Detect which cell encompasses the target text, then output its [x, y] center coordinate. 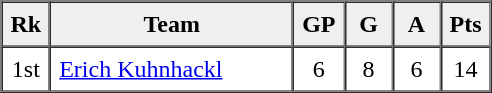
14 [466, 68]
Pts [466, 24]
A [417, 24]
8 [369, 68]
Erich Kuhnhackl [172, 68]
1st [26, 68]
Rk [26, 24]
GP [318, 24]
G [369, 24]
Team [172, 24]
